For the text-containing cell, return its midpoint in (X, Y) coordinate format. 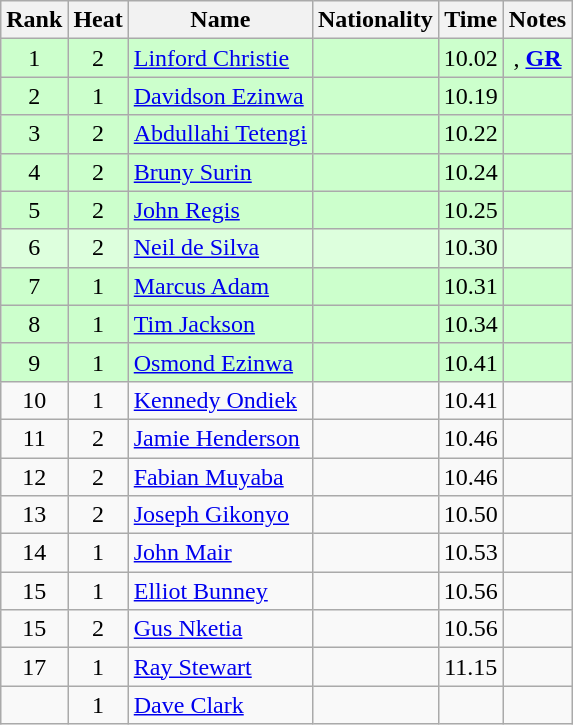
Tim Jackson (220, 324)
10.22 (470, 134)
Linford Christie (220, 58)
Abdullahi Tetengi (220, 134)
14 (34, 553)
11.15 (470, 667)
Heat (98, 20)
11 (34, 438)
Jamie Henderson (220, 438)
6 (34, 248)
Dave Clark (220, 705)
10.24 (470, 172)
Fabian Muyaba (220, 477)
Elliot Bunney (220, 591)
9 (34, 362)
5 (34, 210)
8 (34, 324)
3 (34, 134)
Joseph Gikonyo (220, 515)
Neil de Silva (220, 248)
10.02 (470, 58)
10.50 (470, 515)
10.31 (470, 286)
4 (34, 172)
Osmond Ezinwa (220, 362)
10.53 (470, 553)
Name (220, 20)
, GR (537, 58)
John Mair (220, 553)
Rank (34, 20)
Kennedy Ondiek (220, 400)
10.34 (470, 324)
13 (34, 515)
7 (34, 286)
John Regis (220, 210)
10.30 (470, 248)
10.25 (470, 210)
Time (470, 20)
Nationality (375, 20)
Ray Stewart (220, 667)
Bruny Surin (220, 172)
17 (34, 667)
12 (34, 477)
10 (34, 400)
Davidson Ezinwa (220, 96)
Notes (537, 20)
Marcus Adam (220, 286)
10.19 (470, 96)
Gus Nketia (220, 629)
